Return the (x, y) coordinate for the center point of the cell that contains the specified text.  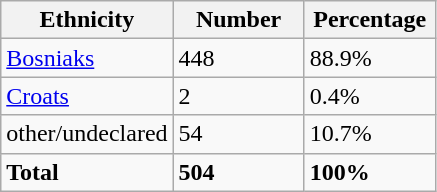
Number (238, 20)
Ethnicity (87, 20)
54 (238, 134)
Total (87, 172)
88.9% (370, 58)
0.4% (370, 96)
504 (238, 172)
2 (238, 96)
100% (370, 172)
other/undeclared (87, 134)
Percentage (370, 20)
Croats (87, 96)
448 (238, 58)
Bosniaks (87, 58)
10.7% (370, 134)
